Return the [X, Y] coordinate for the center point of the cell that contains the specified text.  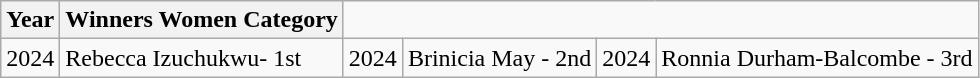
Rebecca Izuchukwu- 1st [202, 58]
Winners Women Category [202, 20]
Brinicia May - 2nd [499, 58]
Ronnia Durham-Balcombe - 3rd [817, 58]
Year [30, 20]
